Pinpoint the cell where the given text exists, returning its [X, Y] midpoint coordinate. 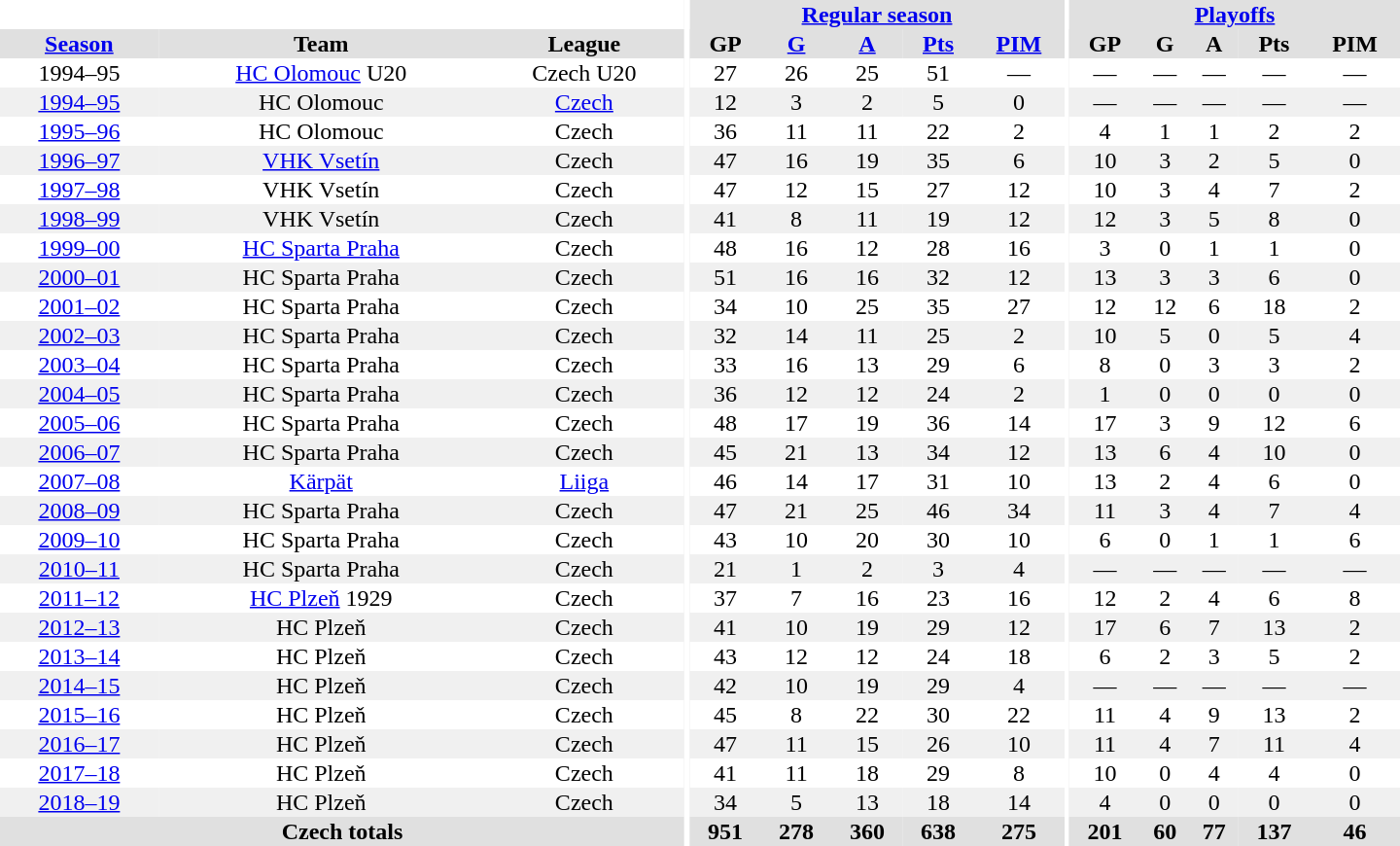
2006–07 [80, 452]
2011–12 [80, 598]
HC Olomouc U20 [321, 73]
2015–16 [80, 715]
2003–04 [80, 365]
2016–17 [80, 744]
77 [1213, 831]
2002–03 [80, 335]
Liiga [584, 481]
2018–19 [80, 802]
2009–10 [80, 540]
2008–09 [80, 511]
2001–02 [80, 306]
37 [725, 598]
275 [1019, 831]
Playoffs [1235, 15]
1995–96 [80, 131]
60 [1165, 831]
2014–15 [80, 686]
2010–11 [80, 569]
2004–05 [80, 394]
1998–99 [80, 219]
2012–13 [80, 627]
278 [797, 831]
1999–00 [80, 248]
31 [939, 481]
33 [725, 365]
951 [725, 831]
Kärpät [321, 481]
2005–06 [80, 423]
2000–01 [80, 277]
1997–98 [80, 190]
Team [321, 44]
HC Plzeň 1929 [321, 598]
28 [939, 248]
23 [939, 598]
201 [1104, 831]
1996–97 [80, 160]
Season [80, 44]
League [584, 44]
360 [867, 831]
Czech totals [342, 831]
Regular season [877, 15]
137 [1274, 831]
20 [867, 540]
638 [939, 831]
42 [725, 686]
2007–08 [80, 481]
2017–18 [80, 773]
Czech U20 [584, 73]
2013–14 [80, 656]
